Pinpoint the cell where the given text exists, returning its (x, y) midpoint coordinate. 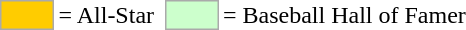
= All-Star (106, 15)
